From the cell containing the given text, extract its center point as (X, Y) coordinate. 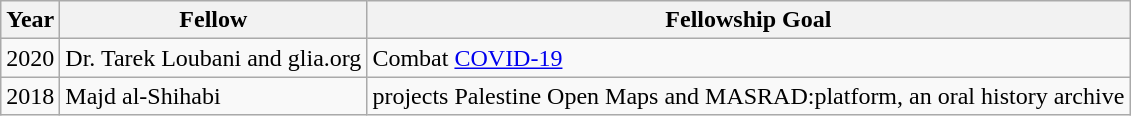
Combat COVID-19 (748, 58)
Year (30, 20)
2018 (30, 96)
Fellow (214, 20)
projects Palestine Open Maps and MASRAD:platform, an oral history archive (748, 96)
2020 (30, 58)
Fellowship Goal (748, 20)
Dr. Tarek Loubani and glia.org (214, 58)
Majd al-Shihabi (214, 96)
